Detect which cell encompasses the target text, then output its (X, Y) center coordinate. 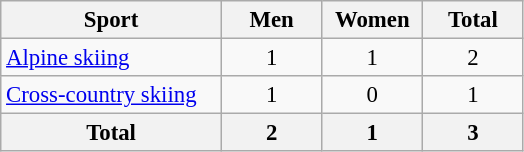
Sport (112, 20)
Men (272, 20)
3 (474, 133)
Women (372, 20)
Alpine skiing (112, 58)
Cross-country skiing (112, 95)
0 (372, 95)
